Return (x, y) of the center of cell containing provided text 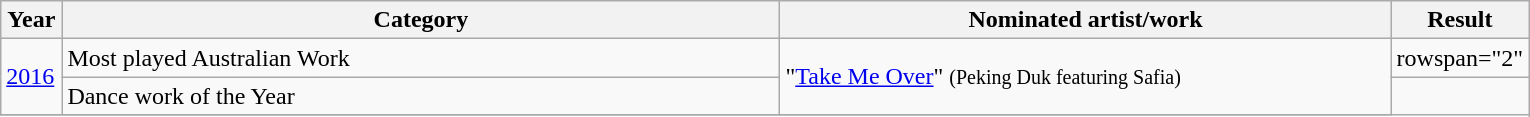
2016 (32, 77)
rowspan="2" (1460, 58)
Category (421, 20)
Most played Australian Work (421, 58)
Result (1460, 20)
Year (32, 20)
Dance work of the Year (421, 96)
Nominated artist/work (1086, 20)
"Take Me Over" (Peking Duk featuring Safia) (1086, 77)
